Extract the (x, y) coordinate from the center of the cell holding the provided text.  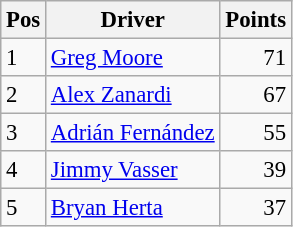
Points (256, 20)
1 (24, 58)
Pos (24, 20)
2 (24, 95)
Greg Moore (133, 58)
Jimmy Vasser (133, 170)
55 (256, 133)
5 (24, 208)
Bryan Herta (133, 208)
Adrián Fernández (133, 133)
71 (256, 58)
67 (256, 95)
4 (24, 170)
Alex Zanardi (133, 95)
37 (256, 208)
3 (24, 133)
39 (256, 170)
Driver (133, 20)
